Search for the cell housing the specified text and yield its (X, Y) center coordinate. 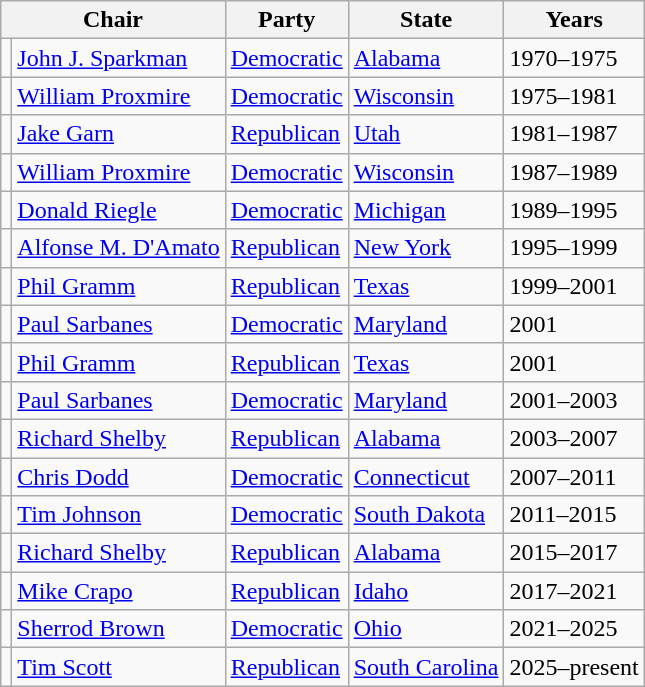
2015–2017 (574, 553)
2001–2003 (574, 400)
Michigan (426, 210)
2003–2007 (574, 438)
John J. Sparkman (118, 58)
1970–1975 (574, 58)
1981–1987 (574, 134)
State (426, 20)
Chair (113, 20)
2017–2021 (574, 591)
1995–1999 (574, 248)
Chris Dodd (118, 477)
1987–1989 (574, 172)
Years (574, 20)
South Carolina (426, 667)
Tim Scott (118, 667)
Donald Riegle (118, 210)
2025–present (574, 667)
Sherrod Brown (118, 629)
Ohio (426, 629)
Mike Crapo (118, 591)
Party (286, 20)
1975–1981 (574, 96)
Tim Johnson (118, 515)
Connecticut (426, 477)
Utah (426, 134)
Jake Garn (118, 134)
Alfonse M. D'Amato (118, 248)
South Dakota (426, 515)
2011–2015 (574, 515)
Idaho (426, 591)
1989–1995 (574, 210)
2007–2011 (574, 477)
New York (426, 248)
1999–2001 (574, 286)
2021–2025 (574, 629)
